Scan for the cell matching the given text and deliver its [x, y] coordinate at center. 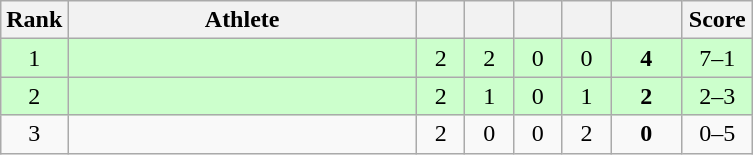
4 [646, 58]
7–1 [718, 58]
Rank [34, 20]
3 [34, 134]
2–3 [718, 96]
Athlete [242, 20]
Score [718, 20]
0–5 [718, 134]
